Return [X, Y] of the center of cell containing provided text 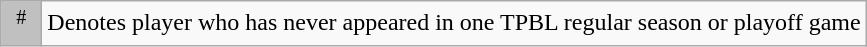
Denotes player who has never appeared in one TPBL regular season or playoff game [454, 24]
# [22, 24]
